Capture the cell that displays the provided text and extract its [x, y] central coordinate. 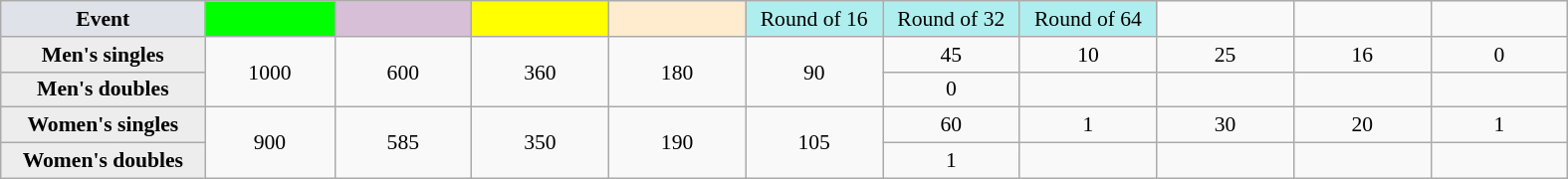
1000 [270, 72]
105 [814, 143]
30 [1226, 125]
600 [403, 72]
350 [541, 143]
25 [1226, 55]
900 [270, 143]
16 [1362, 55]
Women's singles [104, 125]
10 [1088, 55]
60 [951, 125]
90 [814, 72]
190 [677, 143]
Men's doubles [104, 89]
Round of 16 [814, 19]
180 [677, 72]
Men's singles [104, 55]
20 [1362, 125]
Event [104, 19]
Women's doubles [104, 161]
Round of 64 [1088, 19]
45 [951, 55]
Round of 32 [951, 19]
360 [541, 72]
585 [403, 143]
